Scan for the cell matching the given text and deliver its [X, Y] coordinate at center. 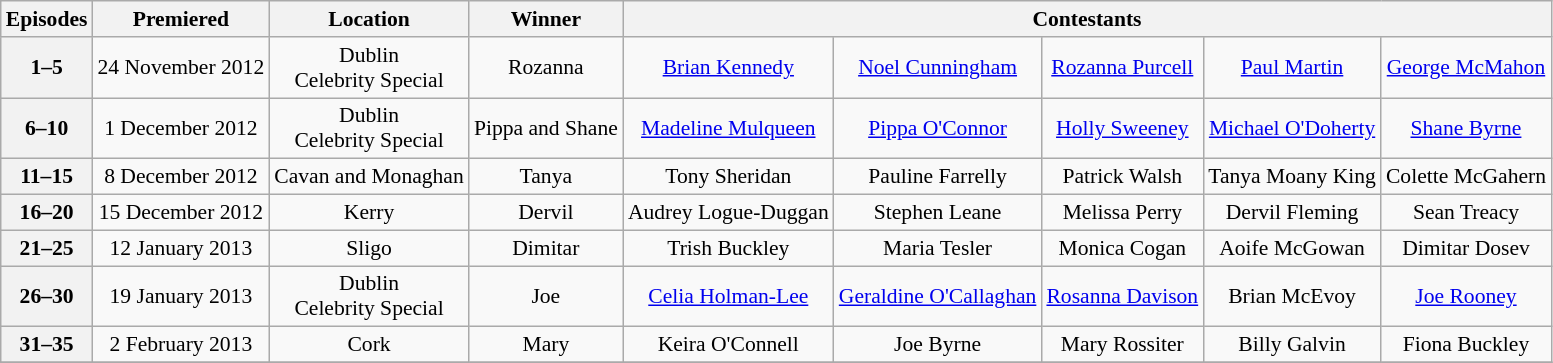
Kerry [369, 213]
Pippa O'Connor [938, 128]
Paul Martin [1292, 68]
Premiered [180, 19]
Rosanna Davison [1122, 296]
Sean Treacy [1466, 213]
8 December 2012 [180, 177]
1–5 [47, 68]
Aoife McGowan [1292, 248]
Audrey Logue-Duggan [728, 213]
Contestants [1087, 19]
Trish Buckley [728, 248]
1 December 2012 [180, 128]
Joe Rooney [1466, 296]
Pippa and Shane [546, 128]
Stephen Leane [938, 213]
Joe [546, 296]
Sligo [369, 248]
Dervil [546, 213]
Dimitar [546, 248]
Rozanna [546, 68]
Melissa Perry [1122, 213]
Pauline Farrelly [938, 177]
Shane Byrne [1466, 128]
15 December 2012 [180, 213]
Michael O'Doherty [1292, 128]
21–25 [47, 248]
Dimitar Dosev [1466, 248]
Noel Cunningham [938, 68]
Winner [546, 19]
11–15 [47, 177]
Keira O'Connell [728, 345]
Celia Holman-Lee [728, 296]
Tanya Moany King [1292, 177]
George McMahon [1466, 68]
26–30 [47, 296]
Geraldine O'Callaghan [938, 296]
Cavan and Monaghan [369, 177]
Location [369, 19]
Maria Tesler [938, 248]
Brian Kennedy [728, 68]
Joe Byrne [938, 345]
19 January 2013 [180, 296]
Fiona Buckley [1466, 345]
16–20 [47, 213]
24 November 2012 [180, 68]
Tanya [546, 177]
Colette McGahern [1466, 177]
2 February 2013 [180, 345]
Holly Sweeney [1122, 128]
Madeline Mulqueen [728, 128]
Rozanna Purcell [1122, 68]
Mary [546, 345]
Monica Cogan [1122, 248]
Brian McEvoy [1292, 296]
6–10 [47, 128]
Cork [369, 345]
12 January 2013 [180, 248]
Tony Sheridan [728, 177]
31–35 [47, 345]
Billy Galvin [1292, 345]
Mary Rossiter [1122, 345]
Dervil Fleming [1292, 213]
Patrick Walsh [1122, 177]
Episodes [47, 19]
